Scan for the cell matching the given text and deliver its [X, Y] coordinate at center. 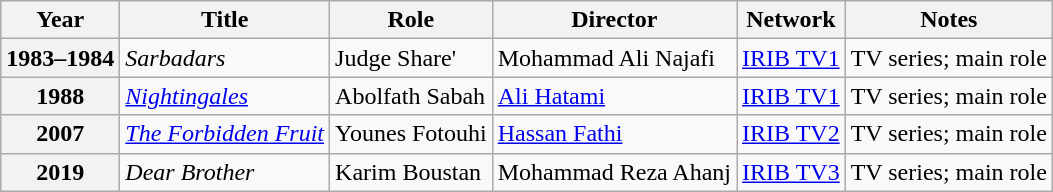
Year [60, 20]
Ali Hatami [614, 96]
Role [412, 20]
Karim Boustan [412, 172]
The Forbidden Fruit [225, 134]
2019 [60, 172]
Judge Share' [412, 58]
Title [225, 20]
Nightingales [225, 96]
Abolfath Sabah [412, 96]
Notes [948, 20]
Director [614, 20]
IRIB TV2 [792, 134]
1983–1984 [60, 58]
Mohammad Reza Ahanj [614, 172]
IRIB TV3 [792, 172]
1988 [60, 96]
Network [792, 20]
Hassan Fathi [614, 134]
2007 [60, 134]
Mohammad Ali Najafi [614, 58]
Sarbadars [225, 58]
Younes Fotouhi [412, 134]
Dear Brother [225, 172]
